Pinpoint the cell where the given text exists, returning its [x, y] midpoint coordinate. 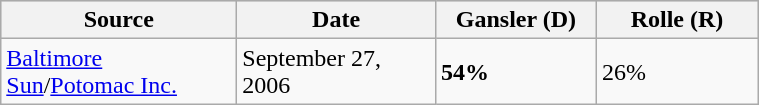
Baltimore Sun/Potomac Inc. [119, 72]
54% [516, 72]
September 27, 2006 [336, 72]
Date [336, 20]
Source [119, 20]
26% [676, 72]
Gansler (D) [516, 20]
Rolle (R) [676, 20]
